Detect which cell encompasses the target text, then output its [x, y] center coordinate. 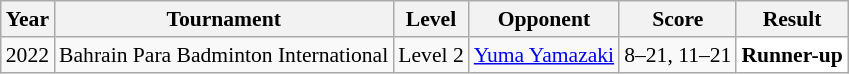
Year [28, 19]
Level [430, 19]
Level 2 [430, 55]
Opponent [544, 19]
Score [678, 19]
Tournament [224, 19]
Result [792, 19]
Runner-up [792, 55]
2022 [28, 55]
Bahrain Para Badminton International [224, 55]
8–21, 11–21 [678, 55]
Yuma Yamazaki [544, 55]
